Output the [x, y] coordinate of the center of the cell containing the given text.  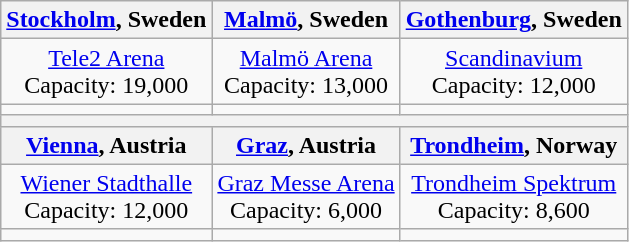
Graz, Austria [306, 145]
Graz Messe ArenaCapacity: 6,000 [306, 196]
Tele2 ArenaCapacity: 19,000 [106, 72]
ScandinaviumCapacity: 12,000 [514, 72]
Stockholm, Sweden [106, 20]
Gothenburg, Sweden [514, 20]
Malmö ArenaCapacity: 13,000 [306, 72]
Trondheim SpektrumCapacity: 8,600 [514, 196]
Trondheim, Norway [514, 145]
Wiener StadthalleCapacity: 12,000 [106, 196]
Vienna, Austria [106, 145]
Malmö, Sweden [306, 20]
